Pinpoint the cell where the given text exists, returning its [x, y] midpoint coordinate. 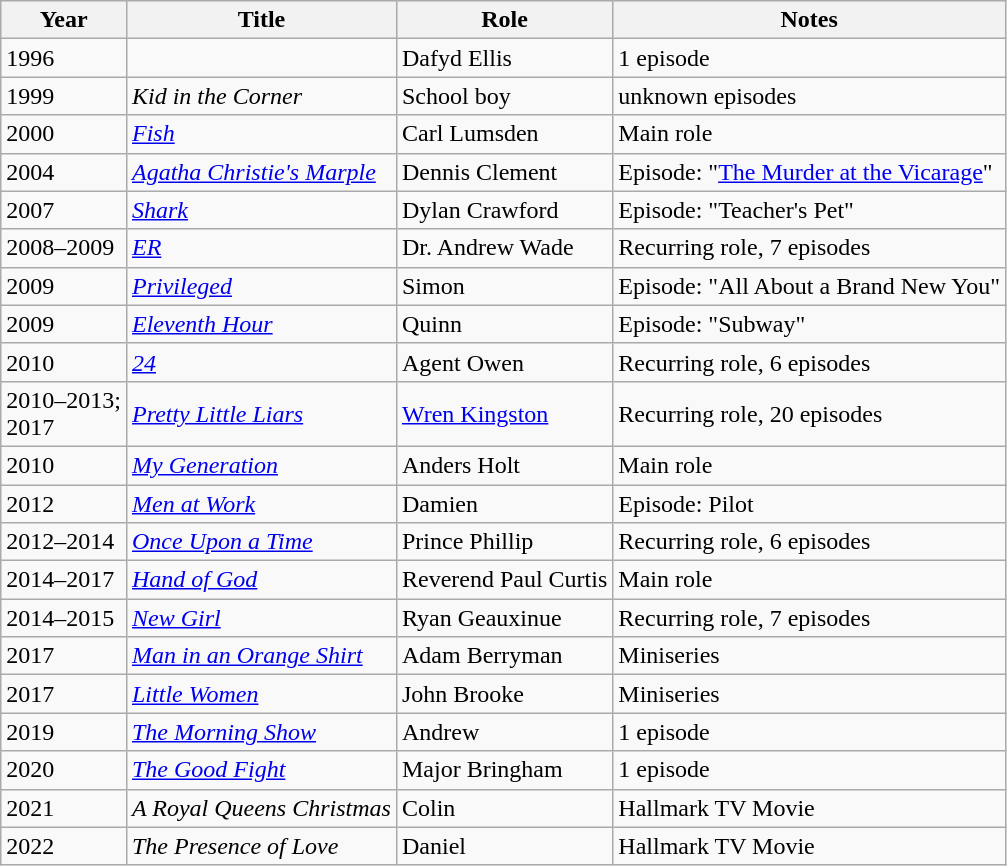
Episode: "Teacher's Pet" [810, 210]
2004 [64, 172]
2020 [64, 770]
Carl Lumsden [504, 134]
Kid in the Corner [261, 96]
1996 [64, 58]
ER [261, 248]
Little Women [261, 694]
24 [261, 362]
2014–2015 [64, 618]
Prince Phillip [504, 542]
New Girl [261, 618]
Adam Berryman [504, 656]
2014–2017 [64, 580]
Dennis Clement [504, 172]
2019 [64, 732]
Dr. Andrew Wade [504, 248]
Hand of God [261, 580]
2022 [64, 846]
A Royal Queens Christmas [261, 808]
Andrew [504, 732]
Title [261, 20]
Eleventh Hour [261, 324]
The Morning Show [261, 732]
Quinn [504, 324]
Episode: "All About a Brand New You" [810, 286]
The Presence of Love [261, 846]
Dafyd Ellis [504, 58]
Pretty Little Liars [261, 414]
Episode: "The Murder at the Vicarage" [810, 172]
My Generation [261, 465]
Role [504, 20]
Year [64, 20]
Privileged [261, 286]
2000 [64, 134]
Ryan Geauxinue [504, 618]
Major Bringham [504, 770]
Simon [504, 286]
2008–2009 [64, 248]
Colin [504, 808]
Dylan Crawford [504, 210]
2021 [64, 808]
2012–2014 [64, 542]
2012 [64, 503]
2007 [64, 210]
Shark [261, 210]
Reverend Paul Curtis [504, 580]
Damien [504, 503]
Notes [810, 20]
Agent Owen [504, 362]
Fish [261, 134]
2010–2013; 2017 [64, 414]
1999 [64, 96]
School boy [504, 96]
Men at Work [261, 503]
John Brooke [504, 694]
Daniel [504, 846]
Man in an Orange Shirt [261, 656]
Episode: "Subway" [810, 324]
Recurring role, 20 episodes [810, 414]
unknown episodes [810, 96]
Episode: Pilot [810, 503]
Wren Kingston [504, 414]
Anders Holt [504, 465]
Once Upon a Time [261, 542]
The Good Fight [261, 770]
Agatha Christie's Marple [261, 172]
